Output the (x, y) coordinate of the center of the cell containing the given text.  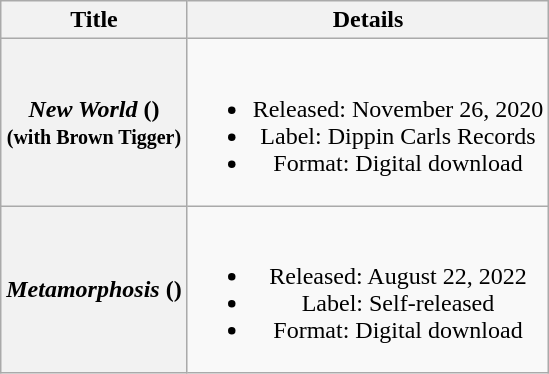
Released: November 26, 2020Label: Dippin Carls RecordsFormat: Digital download (368, 122)
Metamorphosis () (94, 290)
Details (368, 20)
Title (94, 20)
Released: August 22, 2022Label: Self-releasedFormat: Digital download (368, 290)
New World ()(with Brown Tigger) (94, 122)
